Locate the cell with the specified text and output its (X, Y) center coordinate. 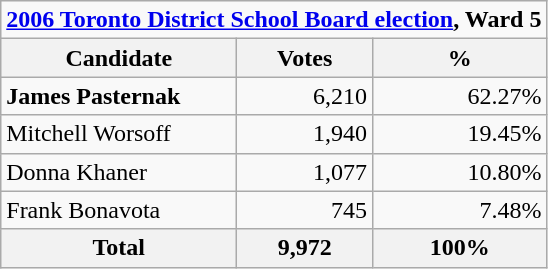
100% (460, 248)
Donna Khaner (119, 172)
62.27% (460, 96)
9,972 (305, 248)
Mitchell Worsoff (119, 134)
745 (305, 210)
Votes (305, 58)
James Pasternak (119, 96)
7.48% (460, 210)
19.45% (460, 134)
10.80% (460, 172)
6,210 (305, 96)
Total (119, 248)
Frank Bonavota (119, 210)
% (460, 58)
1,077 (305, 172)
Candidate (119, 58)
1,940 (305, 134)
2006 Toronto District School Board election, Ward 5 (274, 20)
